Scan for the cell matching the given text and deliver its [X, Y] coordinate at center. 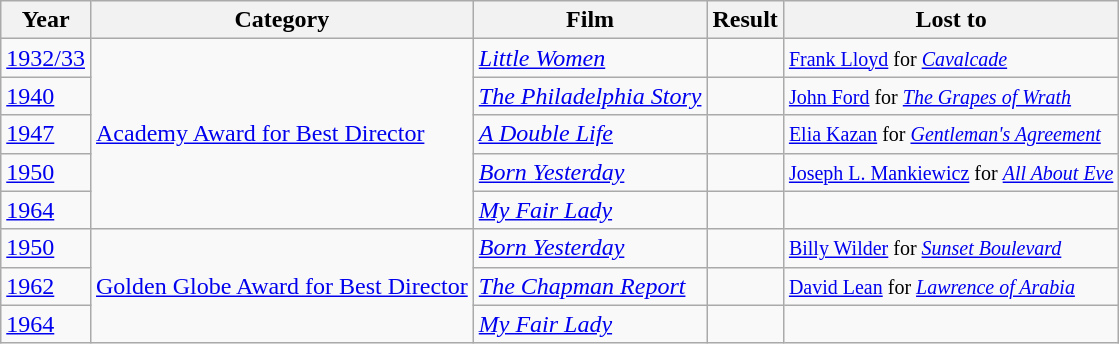
Category [282, 20]
Golden Globe Award for Best Director [282, 286]
Academy Award for Best Director [282, 134]
Film [590, 20]
1947 [46, 134]
Year [46, 20]
Billy Wilder for Sunset Boulevard [951, 248]
Frank Lloyd for Cavalcade [951, 58]
1940 [46, 96]
John Ford for The Grapes of Wrath [951, 96]
Joseph L. Mankiewicz for All About Eve [951, 172]
The Philadelphia Story [590, 96]
Little Women [590, 58]
David Lean for Lawrence of Arabia [951, 286]
Lost to [951, 20]
A Double Life [590, 134]
1932/33 [46, 58]
Elia Kazan for Gentleman's Agreement [951, 134]
Result [745, 20]
The Chapman Report [590, 286]
1962 [46, 286]
